For the text-containing cell, return its midpoint in [X, Y] coordinate format. 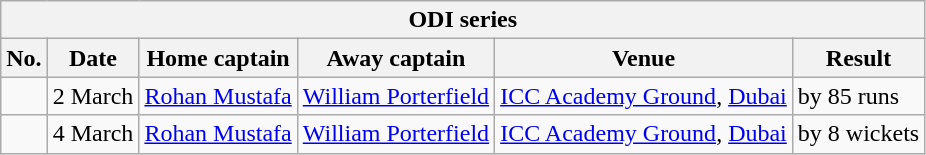
Venue [644, 58]
4 March [93, 134]
2 March [93, 96]
by 85 runs [858, 96]
No. [24, 58]
Date [93, 58]
Home captain [218, 58]
by 8 wickets [858, 134]
Result [858, 58]
ODI series [463, 20]
Away captain [396, 58]
